Detect which cell encompasses the target text, then output its (x, y) center coordinate. 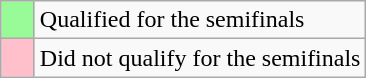
Qualified for the semifinals (200, 20)
Did not qualify for the semifinals (200, 58)
